Capture the cell that displays the provided text and extract its (x, y) central coordinate. 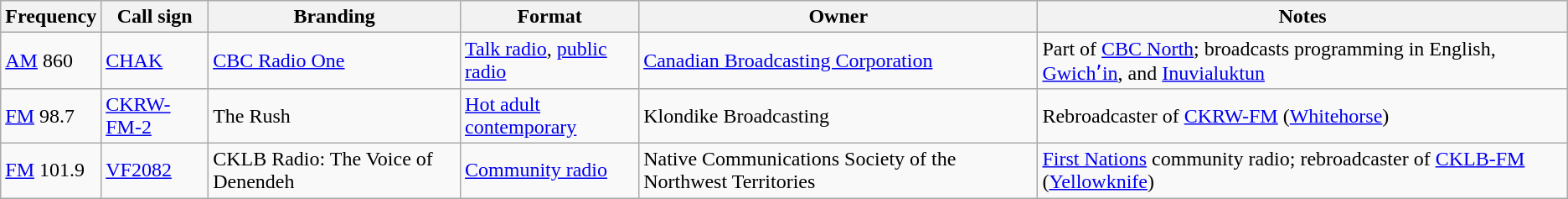
Format (549, 17)
Native Communications Society of the Northwest Territories (838, 170)
CKRW-FM-2 (155, 116)
Owner (838, 17)
Hot adult contemporary (549, 116)
FM 101.9 (51, 170)
Community radio (549, 170)
The Rush (335, 116)
Canadian Broadcasting Corporation (838, 60)
Rebroadcaster of CKRW-FM (Whitehorse) (1302, 116)
Part of CBC North; broadcasts programming in English, Gwichʼin, and Inuvialuktun (1302, 60)
VF2082 (155, 170)
First Nations community radio; rebroadcaster of CKLB-FM (Yellowknife) (1302, 170)
AM 860 (51, 60)
CBC Radio One (335, 60)
CKLB Radio: The Voice of Denendeh (335, 170)
FM 98.7 (51, 116)
Talk radio, public radio (549, 60)
CHAK (155, 60)
Branding (335, 17)
Notes (1302, 17)
Call sign (155, 17)
Klondike Broadcasting (838, 116)
Frequency (51, 17)
